Find where the given text appears and provide that cell's center as (x, y) coordinate. 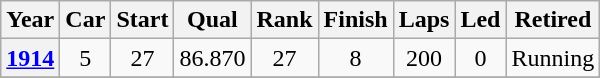
Running (553, 58)
200 (424, 58)
5 (86, 58)
Year (30, 20)
0 (480, 58)
Rank (284, 20)
Start (142, 20)
Laps (424, 20)
1914 (30, 58)
8 (356, 58)
86.870 (212, 58)
Car (86, 20)
Qual (212, 20)
Retired (553, 20)
Led (480, 20)
Finish (356, 20)
